Determine the [X, Y] coordinate at the center of the cell enclosing the given text.  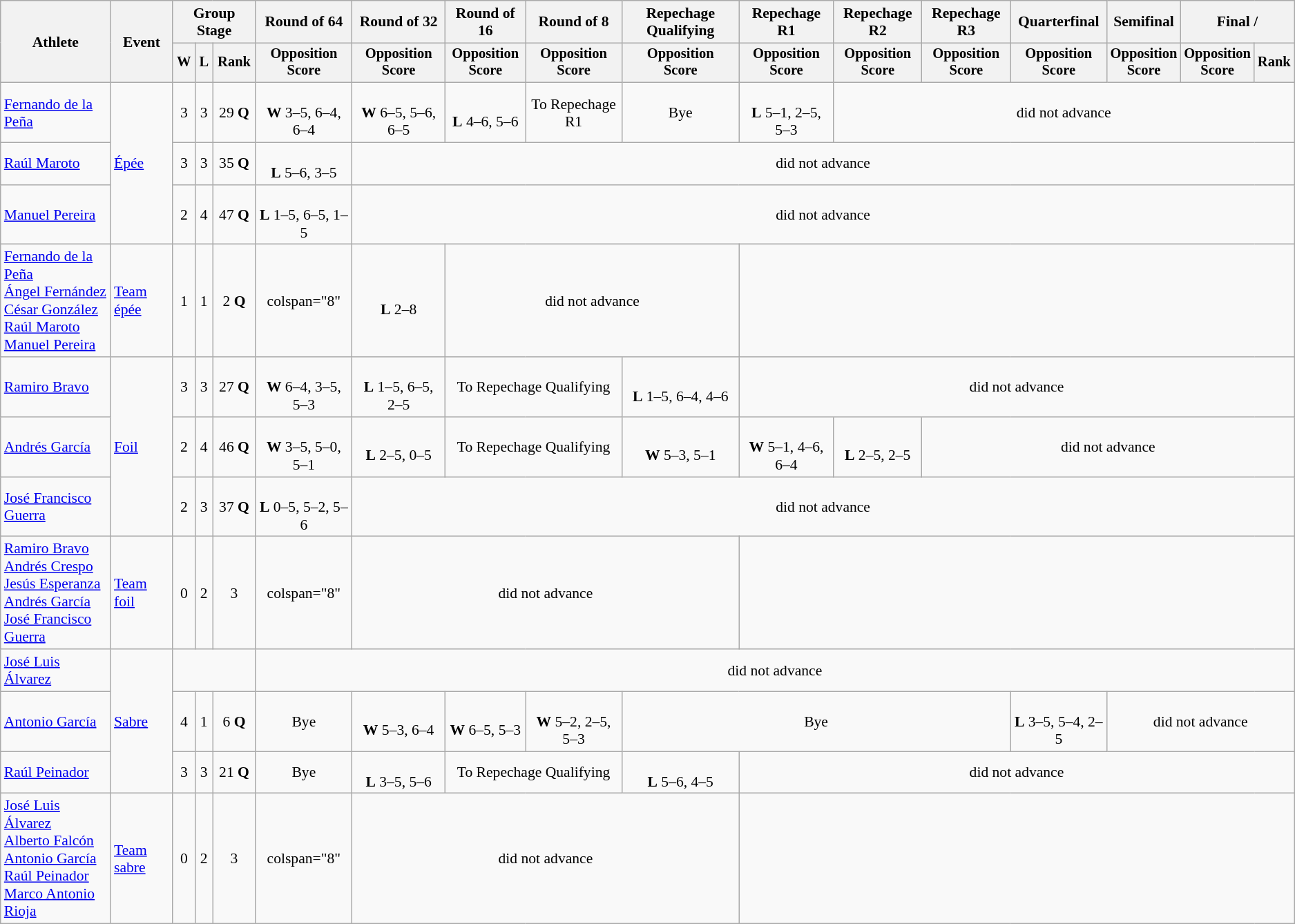
José Luis Álvarez [55, 670]
Épée [142, 164]
W 6–4, 3–5, 5–3 [304, 387]
Repechage R2 [878, 22]
Raúl Peinador [55, 772]
Antonio García [55, 722]
Manuel Pereira [55, 215]
Repechage Qualifying [680, 22]
35 Q [234, 164]
Quarterfinal [1059, 22]
W 5–3, 5–1 [680, 447]
W 5–2, 2–5, 5–3 [574, 722]
37 Q [234, 507]
Repechage R3 [966, 22]
6 Q [234, 722]
Ramiro BravoAndrés CrespoJesús EsperanzaAndrés GarcíaJosé Francisco Guerra [55, 593]
W 5–1, 4–6, 6–4 [786, 447]
L 5–6, 4–5 [680, 772]
Group Stage [214, 22]
W 3–5, 6–4, 6–4 [304, 113]
L 1–5, 6–4, 4–6 [680, 387]
Round of 64 [304, 22]
L 0–5, 5–2, 5–6 [304, 507]
L 1–5, 6–5, 2–5 [399, 387]
Sabre [142, 721]
47 Q [234, 215]
Andrés García [55, 447]
46 Q [234, 447]
Round of 8 [574, 22]
W 6–5, 5–6, 6–5 [399, 113]
Round of 16 [486, 22]
L [204, 63]
L 2–5, 2–5 [878, 447]
L 3–5, 5–6 [399, 772]
21 Q [234, 772]
L 1–5, 6–5, 1–5 [304, 215]
L 2–5, 0–5 [399, 447]
Round of 32 [399, 22]
L 5–6, 3–5 [304, 164]
Raúl Maroto [55, 164]
Team foil [142, 593]
José Francisco Guerra [55, 507]
Ramiro Bravo [55, 387]
José Luis ÁlvarezAlberto FalcónAntonio GarcíaRaúl PeinadorMarco Antonio Rioja [55, 859]
Team sabre [142, 859]
Fernando de la Peña [55, 113]
W [184, 63]
Semifinal [1144, 22]
To Repechage R1 [574, 113]
W 3–5, 5–0, 5–1 [304, 447]
L 2–8 [399, 301]
W 6–5, 5–3 [486, 722]
L 3–5, 5–4, 2–5 [1059, 722]
L 4–6, 5–6 [486, 113]
Team épée [142, 301]
2 Q [234, 301]
Repechage R1 [786, 22]
29 Q [234, 113]
Athlete [55, 41]
Fernando de la PeñaÁngel FernándezCésar GonzálezRaúl MarotoManuel Pereira [55, 301]
27 Q [234, 387]
Foil [142, 447]
L 5–1, 2–5, 5–3 [786, 113]
W 5–3, 6–4 [399, 722]
Final / [1237, 22]
Event [142, 41]
